Output the (x, y) coordinate of the center of the cell containing the given text.  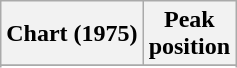
Peakposition (189, 34)
Chart (1975) (72, 34)
